Capture the cell that displays the provided text and extract its [X, Y] central coordinate. 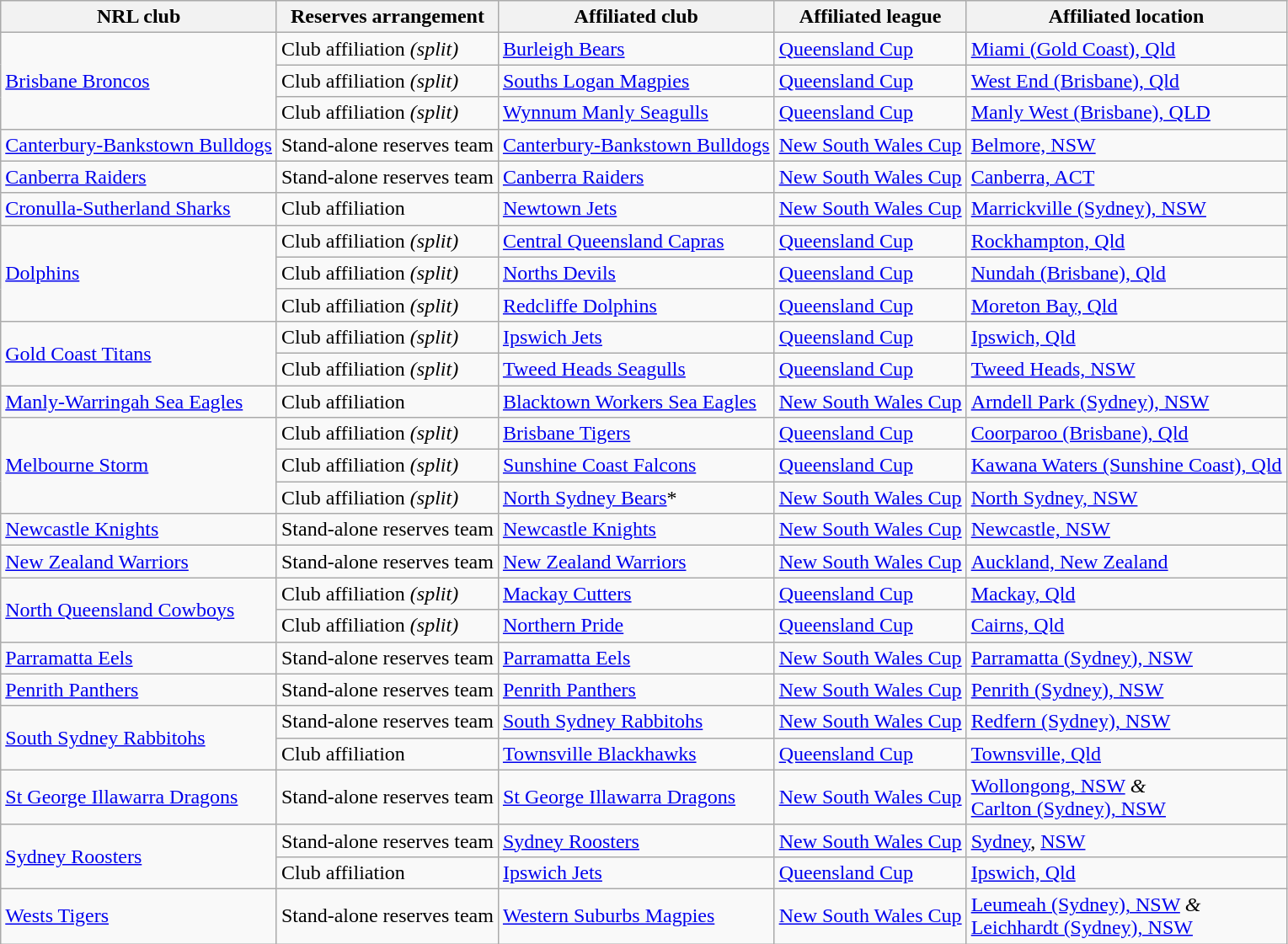
North Queensland Cowboys [139, 610]
Newtown Jets [636, 209]
Leumeah (Sydney), NSW &Leichhardt (Sydney), NSW [1126, 916]
Central Queensland Capras [636, 241]
Gold Coast Titans [139, 353]
Kawana Waters (Sunshine Coast), Qld [1126, 466]
Wests Tigers [139, 916]
Townsville, Qld [1126, 754]
Sunshine Coast Falcons [636, 466]
Belmore, NSW [1126, 145]
Affiliated location [1126, 17]
Northern Pride [636, 626]
Affiliated club [636, 17]
Melbourne Storm [139, 466]
Manly-Warringah Sea Eagles [139, 402]
Miami (Gold Coast), Qld [1126, 49]
Redcliffe Dolphins [636, 305]
Sydney, NSW [1126, 840]
Western Suburbs Magpies [636, 916]
Tweed Heads Seagulls [636, 369]
Brisbane Tigers [636, 434]
Blacktown Workers Sea Eagles [636, 402]
Cairns, Qld [1126, 626]
Auckland, New Zealand [1126, 562]
Arndell Park (Sydney), NSW [1126, 402]
Marrickville (Sydney), NSW [1126, 209]
North Sydney Bears* [636, 498]
Cronulla-Sutherland Sharks [139, 209]
Affiliated league [870, 17]
Mackay, Qld [1126, 594]
Redfern (Sydney), NSW [1126, 722]
Nundah (Brisbane), Qld [1126, 273]
Townsville Blackhawks [636, 754]
Wynnum Manly Seagulls [636, 113]
Parramatta (Sydney), NSW [1126, 658]
NRL club [139, 17]
Wollongong, NSW &Carlton (Sydney), NSW [1126, 797]
North Sydney, NSW [1126, 498]
Brisbane Broncos [139, 81]
Norths Devils [636, 273]
Dolphins [139, 273]
Moreton Bay, Qld [1126, 305]
Newcastle, NSW [1126, 530]
Rockhampton, Qld [1126, 241]
Reserves arrangement [387, 17]
Mackay Cutters [636, 594]
Coorparoo (Brisbane), Qld [1126, 434]
Manly West (Brisbane), QLD [1126, 113]
West End (Brisbane), Qld [1126, 81]
Penrith (Sydney), NSW [1126, 690]
Burleigh Bears [636, 49]
Canberra, ACT [1126, 177]
Souths Logan Magpies [636, 81]
Tweed Heads, NSW [1126, 369]
